Output the (X, Y) coordinate of the center of the cell containing the given text.  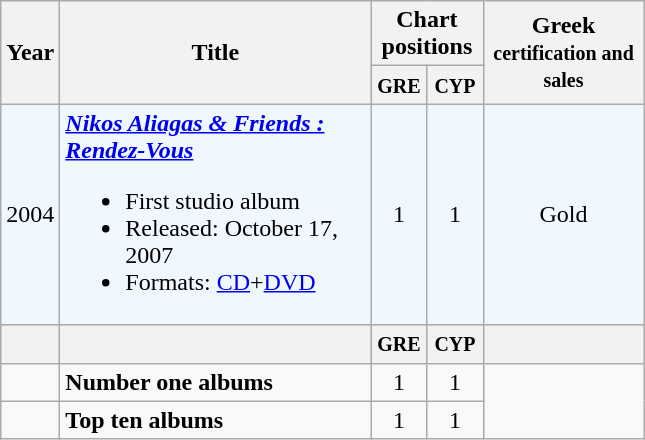
Title (216, 52)
Gold (564, 214)
Chart positions (427, 34)
Number one albums (216, 382)
2004 (30, 214)
Nikos Aliagas & Friends : Rendez-VousFirst studio albumReleased: October 17, 2007Formats: CD+DVD (216, 214)
Top ten albums (216, 420)
Greek certification and sales (564, 52)
Year (30, 52)
